For the text-containing cell, return its midpoint in [x, y] coordinate format. 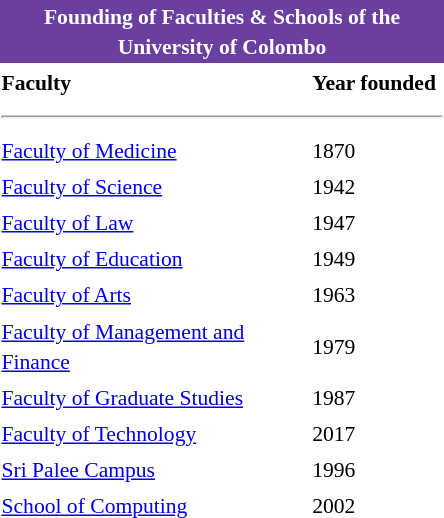
1979 [378, 346]
1947 [378, 222]
1996 [378, 470]
Founding of Faculties & Schools of the University of Colombo [222, 32]
1942 [378, 186]
Faculty [154, 82]
1963 [378, 294]
1949 [378, 258]
Faculty of Management and Finance [154, 346]
Faculty of Graduate Studies [154, 398]
Faculty of Medicine [154, 150]
Faculty of Science [154, 186]
Faculty of Law [154, 222]
Sri Palee Campus [154, 470]
Faculty of Technology [154, 434]
1987 [378, 398]
Year founded [378, 82]
Faculty of Education [154, 258]
1870 [378, 150]
2017 [378, 434]
Faculty of Arts [154, 294]
